Provide the (x, y) coordinate of the cell's center where the given text is located.  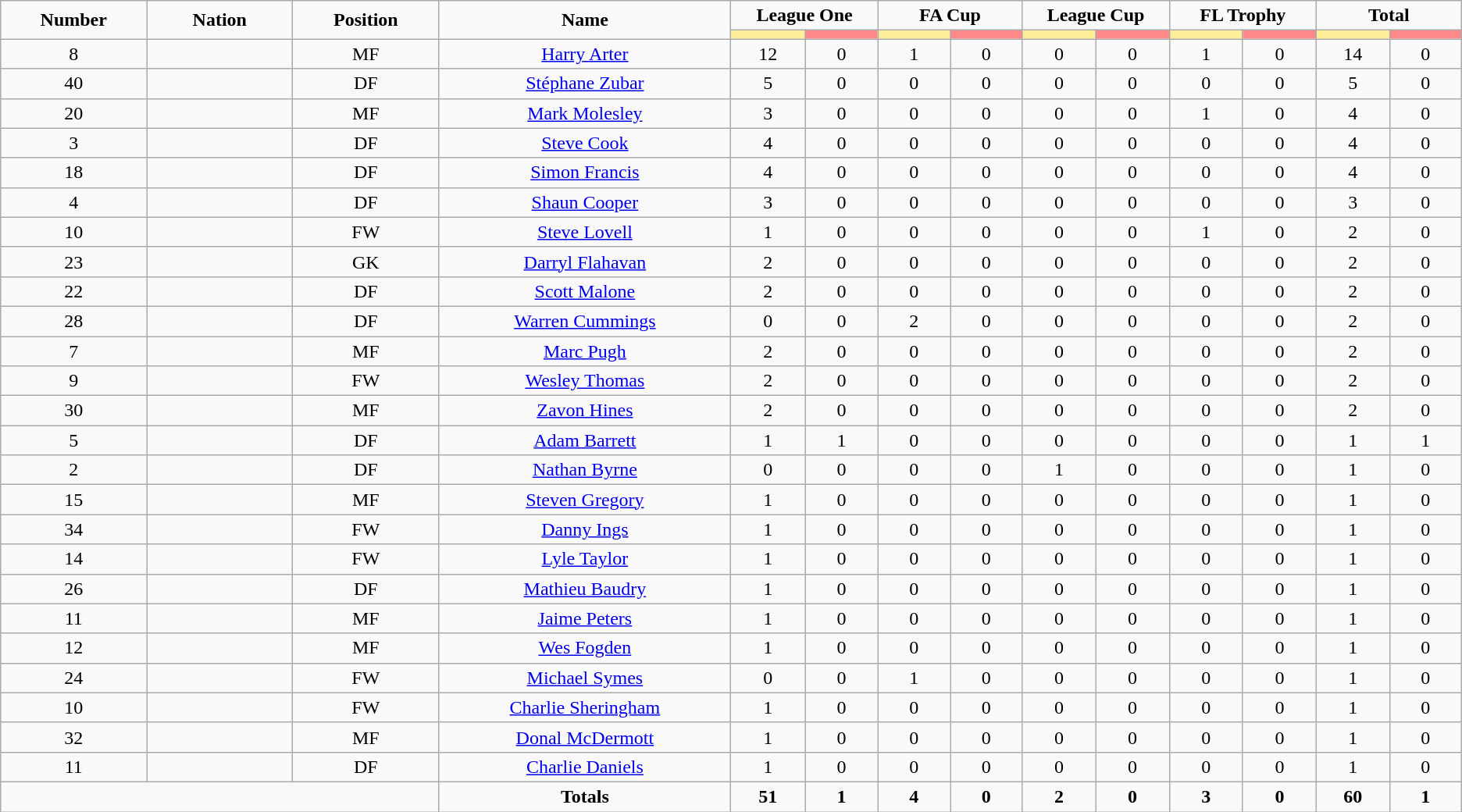
Harry Arter (585, 54)
15 (73, 500)
Lyle Taylor (585, 559)
Darryl Flahavan (585, 262)
9 (73, 381)
FA Cup (950, 16)
Totals (585, 796)
Jaime Peters (585, 618)
Name (585, 20)
8 (73, 54)
51 (768, 796)
Charlie Sheringham (585, 707)
Steven Gregory (585, 500)
30 (73, 411)
Stéphane Zubar (585, 84)
League Cup (1096, 16)
Adam Barrett (585, 440)
Wesley Thomas (585, 381)
Steve Lovell (585, 232)
22 (73, 291)
32 (73, 737)
Mark Molesley (585, 113)
24 (73, 678)
60 (1353, 796)
Total (1389, 16)
Wes Fogden (585, 648)
League One (804, 16)
23 (73, 262)
26 (73, 589)
Number (73, 20)
Nathan Byrne (585, 470)
40 (73, 84)
FL Trophy (1243, 16)
Shaun Cooper (585, 202)
Scott Malone (585, 291)
18 (73, 173)
Danny Ings (585, 529)
Michael Symes (585, 678)
Nation (220, 20)
28 (73, 321)
34 (73, 529)
GK (365, 262)
Donal McDermott (585, 737)
Marc Pugh (585, 351)
Mathieu Baudry (585, 589)
Warren Cummings (585, 321)
Simon Francis (585, 173)
7 (73, 351)
20 (73, 113)
Position (365, 20)
Charlie Daniels (585, 767)
Steve Cook (585, 143)
Zavon Hines (585, 411)
